Identify which cell holds the provided text, then report its [x, y] central coordinate. 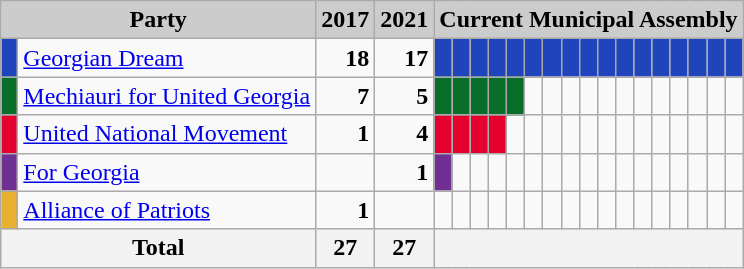
7 [346, 96]
4 [404, 134]
Total [158, 248]
Party [158, 20]
2021 [404, 20]
5 [404, 96]
Current Municipal Assembly [588, 20]
For Georgia [167, 172]
Mechiauri for United Georgia [167, 96]
17 [404, 58]
United National Movement [167, 134]
Georgian Dream [167, 58]
2017 [346, 20]
Alliance of Patriots [167, 210]
18 [346, 58]
